Scan for the cell matching the given text and deliver its (X, Y) coordinate at center. 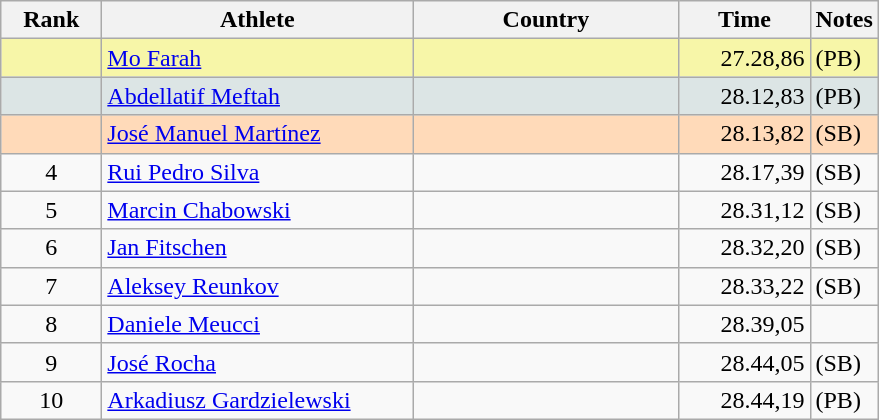
8 (52, 324)
Mo Farah (258, 58)
Abdellatif Meftah (258, 96)
Rui Pedro Silva (258, 172)
José Manuel Martínez (258, 134)
Athlete (258, 20)
4 (52, 172)
Aleksey Reunkov (258, 286)
Daniele Meucci (258, 324)
9 (52, 362)
28.32,20 (744, 248)
28.17,39 (744, 172)
28.12,83 (744, 96)
Rank (52, 20)
28.44,19 (744, 400)
Jan Fitschen (258, 248)
Marcin Chabowski (258, 210)
10 (52, 400)
28.39,05 (744, 324)
28.44,05 (744, 362)
José Rocha (258, 362)
Notes (844, 20)
5 (52, 210)
28.33,22 (744, 286)
Time (744, 20)
Country (546, 20)
6 (52, 248)
7 (52, 286)
Arkadiusz Gardzielewski (258, 400)
28.13,82 (744, 134)
28.31,12 (744, 210)
27.28,86 (744, 58)
